Locate the cell with the specified text and output its (x, y) center coordinate. 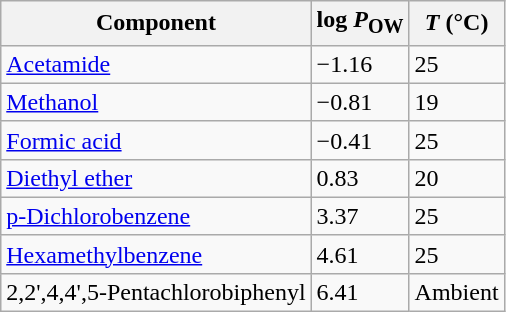
20 (456, 178)
4.61 (360, 254)
p-Dichlorobenzene (156, 216)
0.83 (360, 178)
Hexamethylbenzene (156, 254)
2,2',4,4',5-Pentachlorobiphenyl (156, 292)
Methanol (156, 102)
−0.41 (360, 140)
T (°C) (456, 23)
Diethyl ether (156, 178)
−0.81 (360, 102)
Acetamide (156, 64)
19 (456, 102)
log POW (360, 23)
Component (156, 23)
3.37 (360, 216)
Formic acid (156, 140)
6.41 (360, 292)
Ambient (456, 292)
−1.16 (360, 64)
